From the cell containing the given text, extract its center point as (x, y) coordinate. 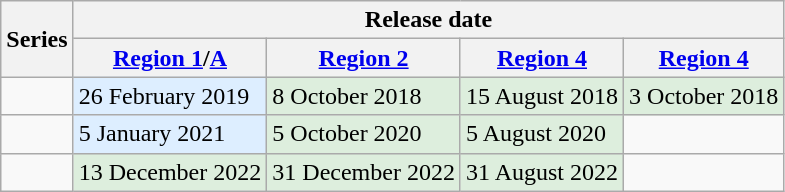
Region 2 (364, 58)
Series (37, 39)
5 October 2020 (364, 134)
Release date (428, 20)
26 February 2019 (170, 96)
31 December 2022 (364, 172)
31 August 2022 (542, 172)
8 October 2018 (364, 96)
3 October 2018 (704, 96)
Region 1/A (170, 58)
5 August 2020 (542, 134)
13 December 2022 (170, 172)
5 January 2021 (170, 134)
15 August 2018 (542, 96)
